Scan for the cell matching the given text and deliver its [X, Y] coordinate at center. 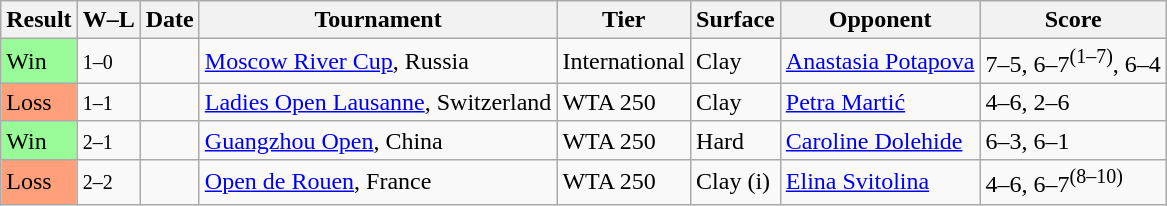
Moscow River Cup, Russia [378, 62]
Result [39, 20]
Caroline Dolehide [880, 140]
Tier [624, 20]
2–1 [108, 140]
7–5, 6–7(1–7), 6–4 [1073, 62]
Open de Rouen, France [378, 182]
Hard [736, 140]
Score [1073, 20]
6–3, 6–1 [1073, 140]
Date [170, 20]
Anastasia Potapova [880, 62]
1–1 [108, 102]
Ladies Open Lausanne, Switzerland [378, 102]
2–2 [108, 182]
4–6, 2–6 [1073, 102]
Tournament [378, 20]
Surface [736, 20]
Clay (i) [736, 182]
Elina Svitolina [880, 182]
International [624, 62]
Opponent [880, 20]
1–0 [108, 62]
Guangzhou Open, China [378, 140]
Petra Martić [880, 102]
4–6, 6–7(8–10) [1073, 182]
W–L [108, 20]
